Extract the (x, y) coordinate from the center of the cell holding the provided text.  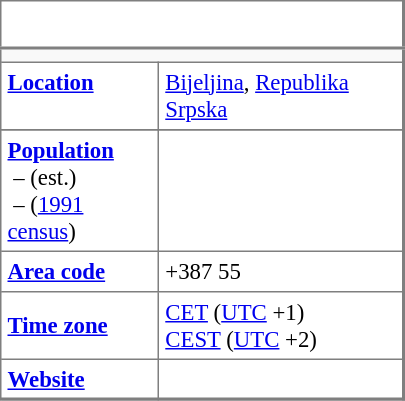
Time zone (80, 325)
Area code (80, 271)
CET (UTC +1) CEST (UTC +2) (282, 325)
Location (80, 96)
Population – (est.) – (1991 census) (80, 190)
Website (80, 379)
+387 55 (282, 271)
Bijeljina, Republika Srpska (282, 96)
